Find where the given text appears and provide that cell's center as (X, Y) coordinate. 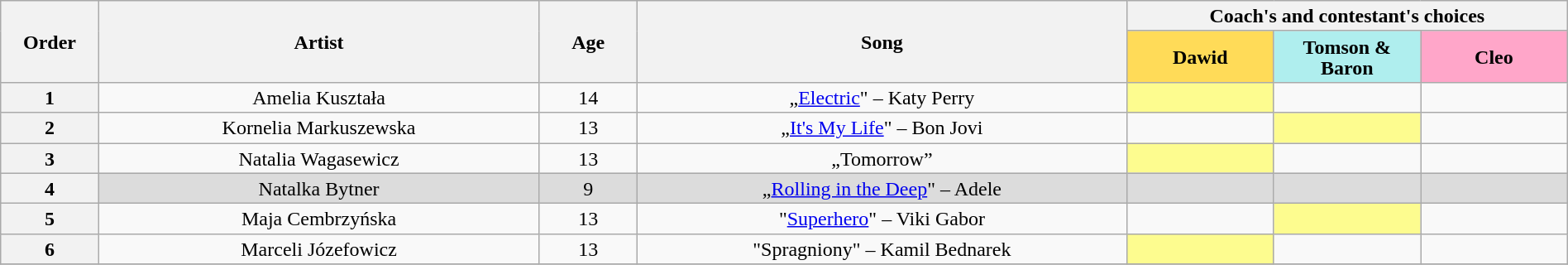
Amelia Kuształa (319, 98)
Coach's and contestant's choices (1346, 17)
„It's My Life" – Bon Jovi (882, 128)
Dawid (1200, 56)
Kornelia Markuszewska (319, 128)
"Superhero" – Viki Gabor (882, 219)
9 (588, 189)
Tomson & Baron (1347, 56)
14 (588, 98)
3 (50, 157)
Maja Cembrzyńska (319, 219)
Cleo (1494, 56)
„Rolling in the Deep" – Adele (882, 189)
"Spragniony" – Kamil Bednarek (882, 248)
Marceli Józefowicz (319, 248)
„Tomorrow” (882, 157)
Natalia Wagasewicz (319, 157)
Natalka Bytner (319, 189)
„Electric" – Katy Perry (882, 98)
6 (50, 248)
Age (588, 41)
Order (50, 41)
1 (50, 98)
2 (50, 128)
4 (50, 189)
5 (50, 219)
Artist (319, 41)
Song (882, 41)
